Locate the cell with the specified text and output its (X, Y) center coordinate. 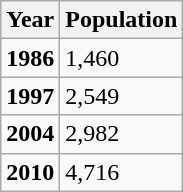
2004 (30, 134)
Year (30, 20)
2010 (30, 172)
2,982 (122, 134)
1,460 (122, 58)
1986 (30, 58)
Population (122, 20)
4,716 (122, 172)
1997 (30, 96)
2,549 (122, 96)
